Locate the cell with the specified text and output its (x, y) center coordinate. 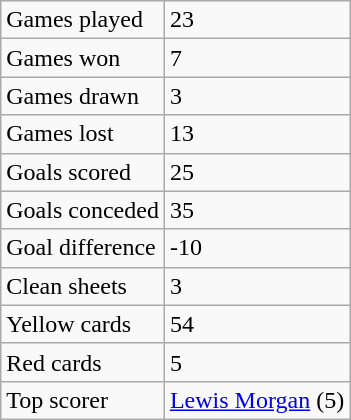
-10 (256, 248)
13 (256, 134)
Games played (83, 20)
Games won (83, 58)
25 (256, 172)
Yellow cards (83, 324)
54 (256, 324)
Top scorer (83, 400)
Games drawn (83, 96)
23 (256, 20)
Red cards (83, 362)
Goal difference (83, 248)
Lewis Morgan (5) (256, 400)
35 (256, 210)
Goals scored (83, 172)
Games lost (83, 134)
Clean sheets (83, 286)
Goals conceded (83, 210)
5 (256, 362)
7 (256, 58)
